For the text-containing cell, return its midpoint in [x, y] coordinate format. 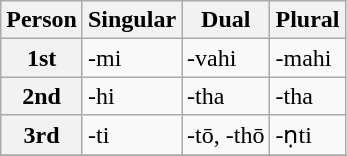
-mi [132, 58]
-ti [132, 135]
-ṇti [308, 135]
-mahi [308, 58]
Plural [308, 20]
Dual [226, 20]
-tō, -thō [226, 135]
-hi [132, 96]
3rd [42, 135]
2nd [42, 96]
Person [42, 20]
Singular [132, 20]
1st [42, 58]
-vahi [226, 58]
